Return (x, y) of the center of cell containing provided text 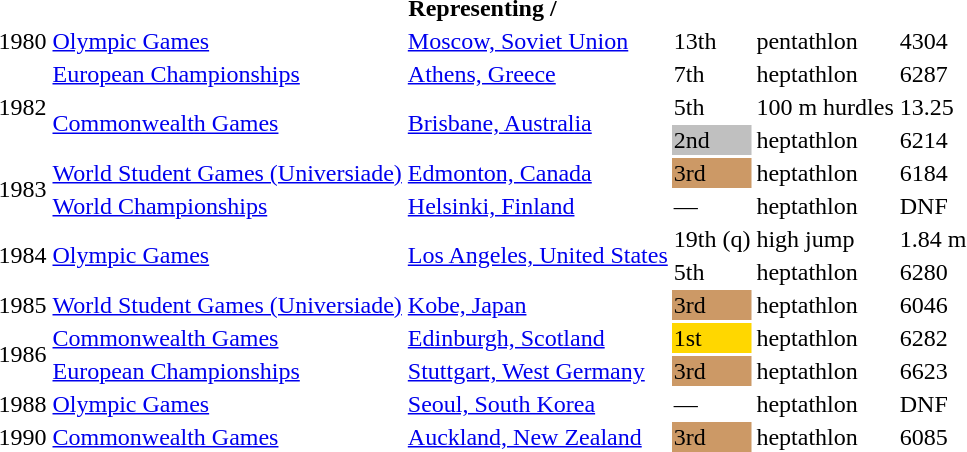
Brisbane, Australia (538, 124)
Edinburgh, Scotland (538, 338)
pentathlon (825, 41)
19th (q) (712, 239)
1st (712, 338)
Athens, Greece (538, 74)
Stuttgart, West Germany (538, 371)
Kobe, Japan (538, 305)
2nd (712, 140)
100 m hurdles (825, 107)
Seoul, South Korea (538, 404)
Los Angeles, United States (538, 256)
7th (712, 74)
World Championships (227, 206)
Moscow, Soviet Union (538, 41)
Edmonton, Canada (538, 173)
13th (712, 41)
Auckland, New Zealand (538, 437)
Helsinki, Finland (538, 206)
high jump (825, 239)
